Extract the (x, y) coordinate from the center of the cell holding the provided text.  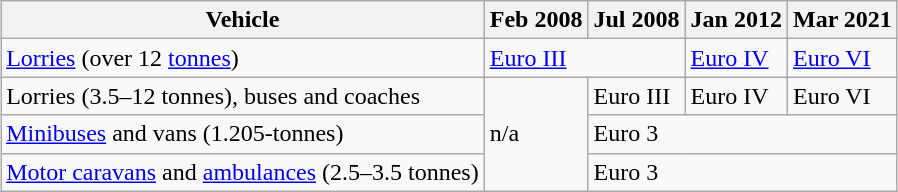
Minibuses and vans (1.205-tonnes) (243, 134)
n/a (536, 134)
Jan 2012 (736, 20)
Feb 2008 (536, 20)
Mar 2021 (842, 20)
Jul 2008 (636, 20)
Lorries (3.5–12 tonnes), buses and coaches (243, 96)
Lorries (over 12 tonnes) (243, 58)
Motor caravans and ambulances (2.5–3.5 tonnes) (243, 172)
Vehicle (243, 20)
